Return the (X, Y) coordinate for the center point of the cell that contains the specified text.  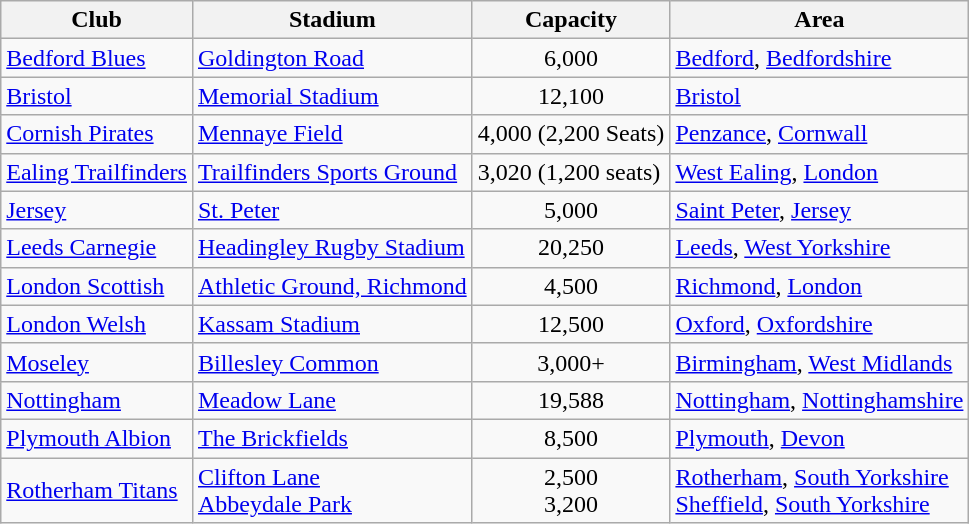
4,000 (2,200 Seats) (571, 134)
Goldington Road (332, 58)
Moseley (97, 362)
Bedford, Bedfordshire (820, 58)
St. Peter (332, 210)
Leeds, West Yorkshire (820, 248)
Penzance, Cornwall (820, 134)
Saint Peter, Jersey (820, 210)
Nottingham (97, 400)
12,100 (571, 96)
Leeds Carnegie (97, 248)
Rotherham Titans (97, 490)
Memorial Stadium (332, 96)
3,020 (1,200 seats) (571, 172)
Nottingham, Nottinghamshire (820, 400)
Bedford Blues (97, 58)
19,588 (571, 400)
2,5003,200 (571, 490)
Richmond, London (820, 286)
Ealing Trailfinders (97, 172)
3,000+ (571, 362)
Capacity (571, 20)
8,500 (571, 438)
Kassam Stadium (332, 324)
Oxford, Oxfordshire (820, 324)
Plymouth Albion (97, 438)
20,250 (571, 248)
Birmingham, West Midlands (820, 362)
Plymouth, Devon (820, 438)
Athletic Ground, Richmond (332, 286)
The Brickfields (332, 438)
Meadow Lane (332, 400)
4,500 (571, 286)
Stadium (332, 20)
Area (820, 20)
5,000 (571, 210)
Headingley Rugby Stadium (332, 248)
Billesley Common (332, 362)
West Ealing, London (820, 172)
Clifton LaneAbbeydale Park (332, 490)
Trailfinders Sports Ground (332, 172)
Cornish Pirates (97, 134)
12,500 (571, 324)
London Scottish (97, 286)
Rotherham, South YorkshireSheffield, South Yorkshire (820, 490)
Mennaye Field (332, 134)
Club (97, 20)
6,000 (571, 58)
Jersey (97, 210)
London Welsh (97, 324)
